Output the [x, y] coordinate of the center of the cell containing the given text.  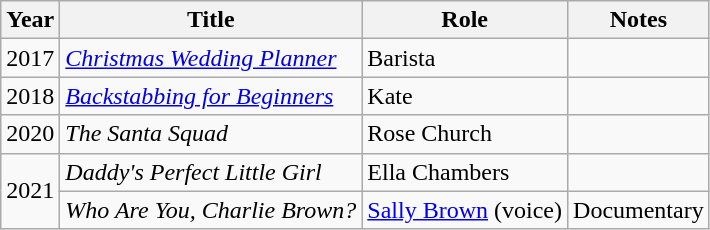
Notes [639, 20]
Role [465, 20]
Sally Brown (voice) [465, 210]
Year [30, 20]
2020 [30, 134]
Christmas Wedding Planner [211, 58]
Title [211, 20]
Rose Church [465, 134]
Barista [465, 58]
2017 [30, 58]
The Santa Squad [211, 134]
Kate [465, 96]
Who Are You, Charlie Brown? [211, 210]
2021 [30, 191]
2018 [30, 96]
Daddy's Perfect Little Girl [211, 172]
Documentary [639, 210]
Backstabbing for Beginners [211, 96]
Ella Chambers [465, 172]
